Identify which cell holds the provided text, then report its [X, Y] central coordinate. 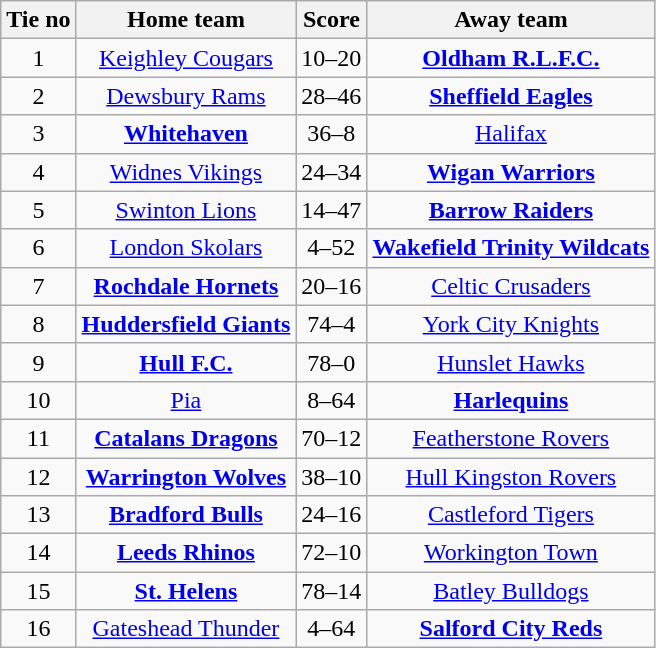
Warrington Wolves [186, 477]
Bradford Bulls [186, 515]
28–46 [332, 96]
74–4 [332, 324]
10–20 [332, 58]
Pia [186, 400]
70–12 [332, 438]
Dewsbury Rams [186, 96]
Halifax [511, 134]
8 [38, 324]
Tie no [38, 20]
3 [38, 134]
Harlequins [511, 400]
Hunslet Hawks [511, 362]
6 [38, 248]
13 [38, 515]
Rochdale Hornets [186, 286]
Wigan Warriors [511, 172]
38–10 [332, 477]
14–47 [332, 210]
St. Helens [186, 591]
Workington Town [511, 553]
Sheffield Eagles [511, 96]
Barrow Raiders [511, 210]
Huddersfield Giants [186, 324]
4–52 [332, 248]
Castleford Tigers [511, 515]
72–10 [332, 553]
Leeds Rhinos [186, 553]
1 [38, 58]
Away team [511, 20]
Gateshead Thunder [186, 629]
24–16 [332, 515]
Score [332, 20]
78–14 [332, 591]
9 [38, 362]
Featherstone Rovers [511, 438]
Hull F.C. [186, 362]
4 [38, 172]
Keighley Cougars [186, 58]
10 [38, 400]
Salford City Reds [511, 629]
Home team [186, 20]
20–16 [332, 286]
Oldham R.L.F.C. [511, 58]
78–0 [332, 362]
36–8 [332, 134]
Hull Kingston Rovers [511, 477]
Whitehaven [186, 134]
12 [38, 477]
14 [38, 553]
2 [38, 96]
Celtic Crusaders [511, 286]
8–64 [332, 400]
Widnes Vikings [186, 172]
24–34 [332, 172]
4–64 [332, 629]
15 [38, 591]
Catalans Dragons [186, 438]
5 [38, 210]
Swinton Lions [186, 210]
York City Knights [511, 324]
11 [38, 438]
Wakefield Trinity Wildcats [511, 248]
Batley Bulldogs [511, 591]
London Skolars [186, 248]
7 [38, 286]
16 [38, 629]
